Locate the cell with the specified text and output its [X, Y] center coordinate. 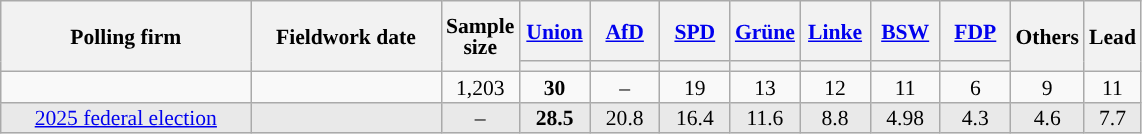
Others [1047, 36]
9 [1047, 86]
Union [554, 31]
SPD [695, 31]
7.7 [1112, 118]
Fieldwork date [346, 36]
4.3 [975, 118]
4.6 [1047, 118]
6 [975, 86]
20.8 [625, 118]
BSW [905, 31]
Grüne [765, 31]
Polling firm [126, 36]
1,203 [480, 86]
12 [835, 86]
8.8 [835, 118]
4.98 [905, 118]
Samplesize [480, 36]
Linke [835, 31]
30 [554, 86]
13 [765, 86]
FDP [975, 31]
11.6 [765, 118]
Lead [1112, 36]
16.4 [695, 118]
28.5 [554, 118]
2025 federal election [126, 118]
AfD [625, 31]
19 [695, 86]
